Determine the [X, Y] coordinate at the center of the cell enclosing the given text.  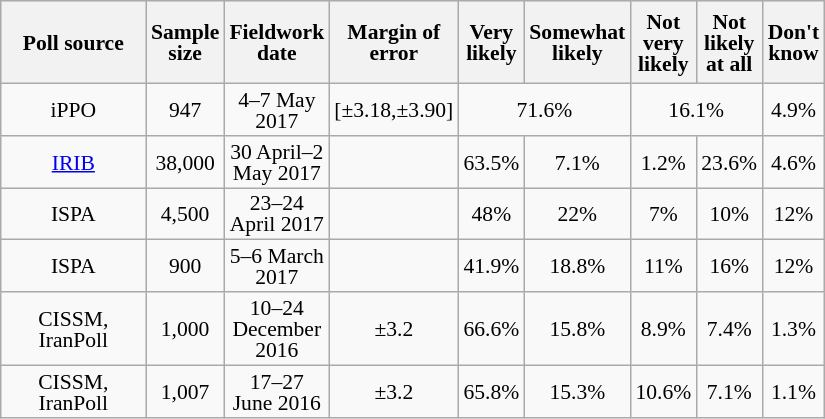
Margin of error [394, 42]
7% [663, 214]
IRIB [74, 162]
16% [729, 266]
4.9% [794, 110]
Don't know [794, 42]
48% [491, 214]
iPPO [74, 110]
Samplesize [185, 42]
65.8% [491, 391]
11% [663, 266]
1.3% [794, 328]
10–24 December 2016 [276, 328]
30 April–2 May 2017 [276, 162]
5–6 March 2017 [276, 266]
1,007 [185, 391]
Somewhat likely [577, 42]
38,000 [185, 162]
7.4% [729, 328]
Fieldwork date [276, 42]
16.1% [696, 110]
[±3.18,±3.90] [394, 110]
71.6% [544, 110]
1,000 [185, 328]
17–27 June 2016 [276, 391]
10.6% [663, 391]
900 [185, 266]
4,500 [185, 214]
22% [577, 214]
23–24 April 2017 [276, 214]
1.2% [663, 162]
10% [729, 214]
15.8% [577, 328]
1.1% [794, 391]
66.6% [491, 328]
Not very likely [663, 42]
4.6% [794, 162]
41.9% [491, 266]
23.6% [729, 162]
8.9% [663, 328]
Not likely at all [729, 42]
Poll source [74, 42]
18.8% [577, 266]
63.5% [491, 162]
Very likely [491, 42]
947 [185, 110]
4–7 May 2017 [276, 110]
15.3% [577, 391]
